Identify which cell holds the provided text, then report its [X, Y] central coordinate. 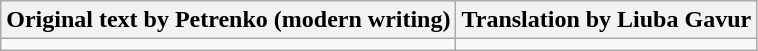
Original text by Petrenko (modern writing) [228, 20]
Translation by Liuba Gavur [606, 20]
